Output the [x, y] coordinate of the center of the cell containing the given text.  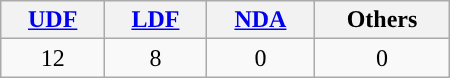
LDF [156, 20]
12 [53, 58]
UDF [53, 20]
NDA [260, 20]
Others [382, 20]
8 [156, 58]
